Locate the cell with the specified text and output its (x, y) center coordinate. 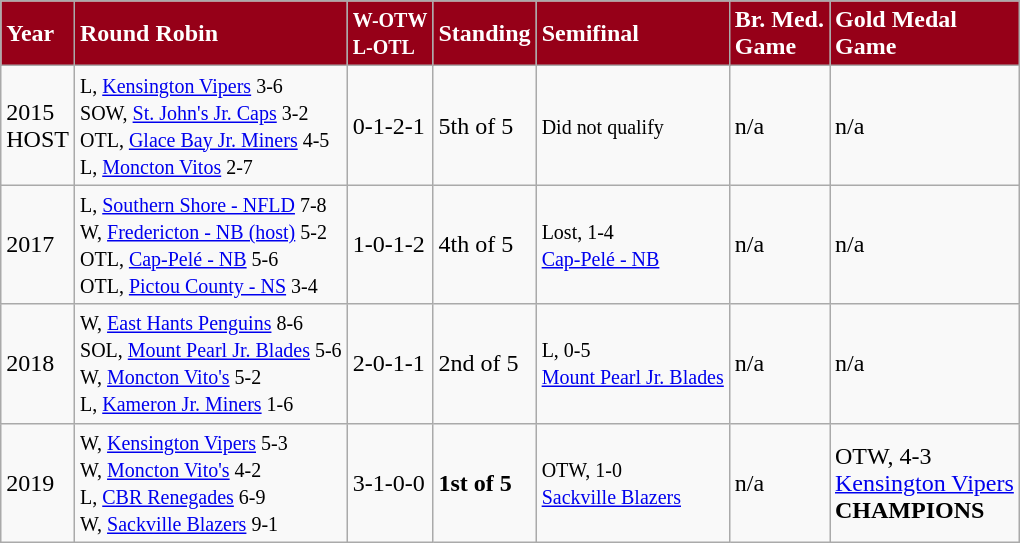
OTW, 1-0Sackville Blazers (632, 482)
5th of 5 (484, 126)
Lost, 1-4 Cap-Pelé - NB (632, 244)
L, Southern Shore - NFLD 7-8W, Fredericton - NB (host) 5-2OTL, Cap-Pelé - NB 5-6OTL, Pictou County - NS 3-4 (210, 244)
Gold Medal Game (925, 34)
2015HOST (38, 126)
W, Kensington Vipers 5-3W, Moncton Vito's 4-2L, CBR Renegades 6-9W, Sackville Blazers 9-1 (210, 482)
Year (38, 34)
L, 0-5Mount Pearl Jr. Blades (632, 364)
Did not qualify (632, 126)
Round Robin (210, 34)
1st of 5 (484, 482)
4th of 5 (484, 244)
1-0-1-2 (390, 244)
W-OTWL-OTL (390, 34)
OTW, 4-3Kensington VipersCHAMPIONS (925, 482)
0-1-2-1 (390, 126)
2-0-1-1 (390, 364)
2nd of 5 (484, 364)
Br. Med.Game (779, 34)
Standing (484, 34)
2019 (38, 482)
L, Kensington Vipers 3-6SOW, St. John's Jr. Caps 3-2OTL, Glace Bay Jr. Miners 4-5L, Moncton Vitos 2-7 (210, 126)
3-1-0-0 (390, 482)
2017 (38, 244)
W, East Hants Penguins 8-6SOL, Mount Pearl Jr. Blades 5-6W, Moncton Vito's 5-2L, Kameron Jr. Miners 1-6 (210, 364)
2018 (38, 364)
Semifinal (632, 34)
